Extract the (X, Y) coordinate from the center of the cell holding the provided text.  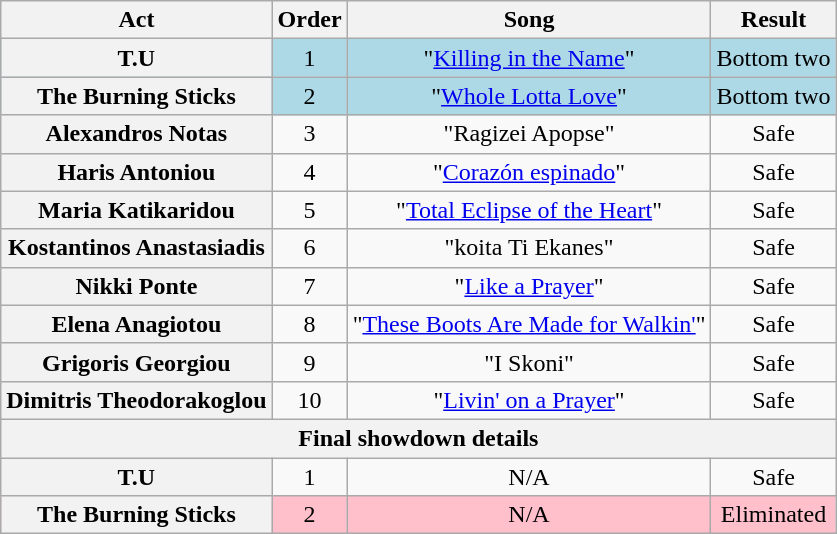
"Livin' on a Prayer" (529, 400)
Dimitris Theodorakoglou (136, 400)
5 (310, 210)
Maria Katikaridou (136, 210)
Eliminated (774, 515)
3 (310, 134)
Song (529, 20)
Elena Anagiotou (136, 324)
"Ragizei Apopse" (529, 134)
Order (310, 20)
"Killing in the Name" (529, 58)
Act (136, 20)
Kostantinos Anastasiadis (136, 248)
"Like a Prayer" (529, 286)
Final showdown details (418, 438)
10 (310, 400)
7 (310, 286)
Alexandros Notas (136, 134)
"These Boots Are Made for Walkin'" (529, 324)
Haris Antoniou (136, 172)
"Corazón espinado" (529, 172)
4 (310, 172)
"I Skoni" (529, 362)
"Total Eclipse of the Heart" (529, 210)
9 (310, 362)
6 (310, 248)
"Whole Lotta Love" (529, 96)
Nikki Ponte (136, 286)
8 (310, 324)
Grigoris Georgiou (136, 362)
"koita Ti Ekanes" (529, 248)
Result (774, 20)
